Search for the cell housing the specified text and yield its [X, Y] center coordinate. 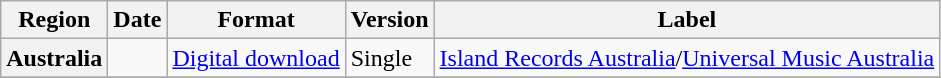
Version [390, 20]
Date [138, 20]
Australia [54, 58]
Label [687, 20]
Format [256, 20]
Region [54, 20]
Island Records Australia/Universal Music Australia [687, 58]
Single [390, 58]
Digital download [256, 58]
